Return the [X, Y] coordinate for the center point of the cell that contains the specified text.  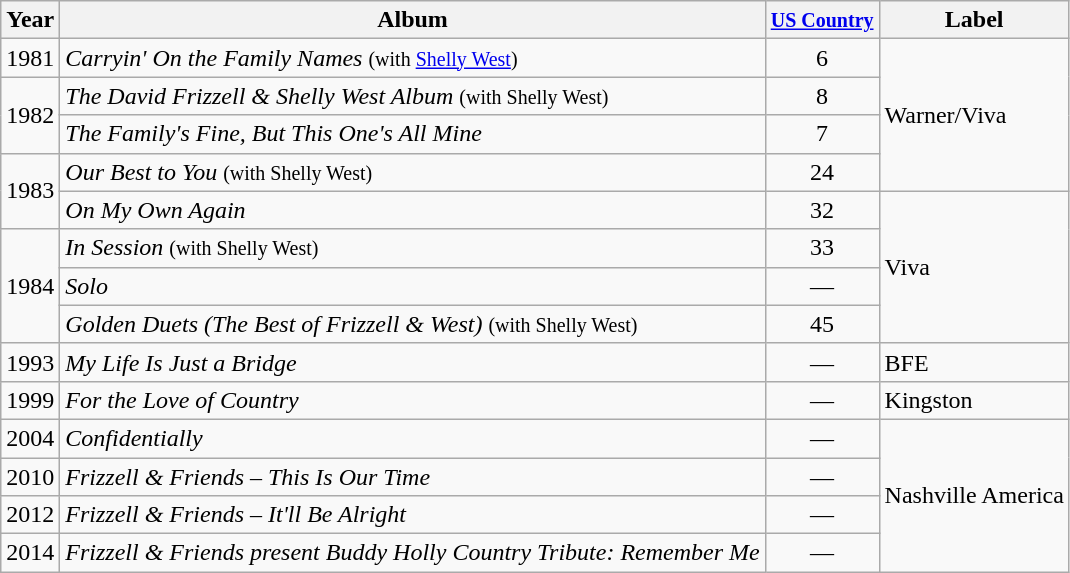
1984 [30, 286]
Label [974, 20]
US Country [822, 20]
7 [822, 134]
2012 [30, 515]
Our Best to You (with Shelly West) [412, 172]
Solo [412, 286]
24 [822, 172]
BFE [974, 362]
Album [412, 20]
2010 [30, 477]
Kingston [974, 400]
1981 [30, 58]
Confidentially [412, 438]
1982 [30, 115]
Frizzell & Friends present Buddy Holly Country Tribute: Remember Me [412, 553]
Golden Duets (The Best of Frizzell & West) (with Shelly West) [412, 324]
The Family's Fine, But This One's All Mine [412, 134]
The David Frizzell & Shelly West Album (with Shelly West) [412, 96]
6 [822, 58]
1983 [30, 191]
1993 [30, 362]
Warner/Viva [974, 115]
Nashville America [974, 495]
2004 [30, 438]
For the Love of Country [412, 400]
32 [822, 210]
1999 [30, 400]
33 [822, 248]
My Life Is Just a Bridge [412, 362]
45 [822, 324]
2014 [30, 553]
Year [30, 20]
On My Own Again [412, 210]
Frizzell & Friends – This Is Our Time [412, 477]
Frizzell & Friends – It'll Be Alright [412, 515]
8 [822, 96]
Carryin' On the Family Names (with Shelly West) [412, 58]
In Session (with Shelly West) [412, 248]
Viva [974, 267]
